Pinpoint the cell where the given text exists, returning its (X, Y) midpoint coordinate. 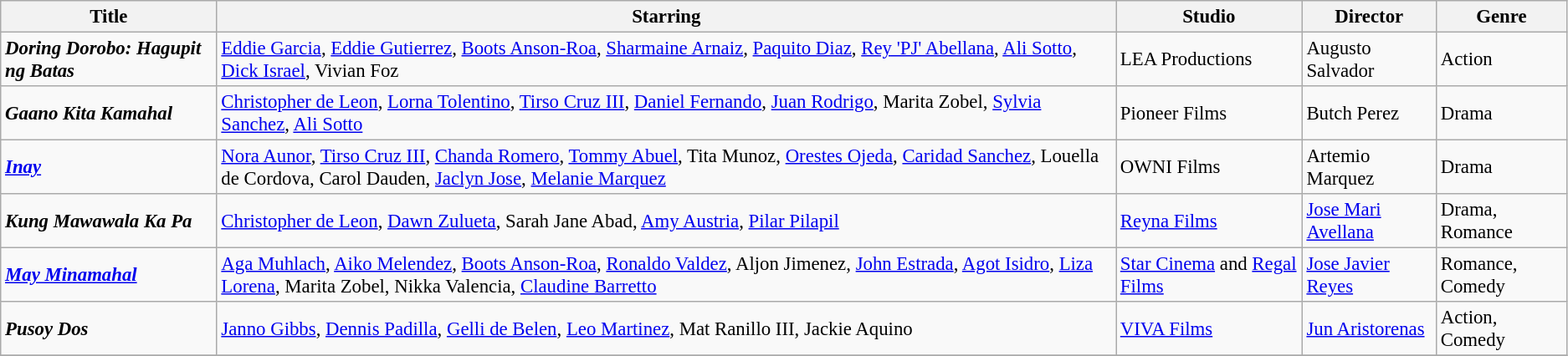
Artemio Marquez (1369, 167)
Romance, Comedy (1501, 276)
May Minamahal (109, 276)
Eddie Garcia, Eddie Gutierrez, Boots Anson-Roa, Sharmaine Arnaiz, Paquito Diaz, Rey 'PJ' Abellana, Ali Sotto, Dick Israel, Vivian Foz (666, 60)
Reyna Films (1210, 221)
Inay (109, 167)
Starring (666, 17)
Jose Mari Avellana (1369, 221)
Director (1369, 17)
Christopher de Leon, Lorna Tolentino, Tirso Cruz III, Daniel Fernando, Juan Rodrigo, Marita Zobel, Sylvia Sanchez, Ali Sotto (666, 114)
Title (109, 17)
Studio (1210, 17)
LEA Productions (1210, 60)
Star Cinema and Regal Films (1210, 276)
OWNI Films (1210, 167)
Genre (1501, 17)
Action (1501, 60)
Christopher de Leon, Dawn Zulueta, Sarah Jane Abad, Amy Austria, Pilar Pilapil (666, 221)
Drama, Romance (1501, 221)
Jose Javier Reyes (1369, 276)
Augusto Salvador (1369, 60)
Pioneer Films (1210, 114)
Kung Mawawala Ka Pa (109, 221)
Doring Dorobo: Hagupit ng Batas (109, 60)
Butch Perez (1369, 114)
Gaano Kita Kamahal (109, 114)
